Search for the cell housing the specified text and yield its [X, Y] center coordinate. 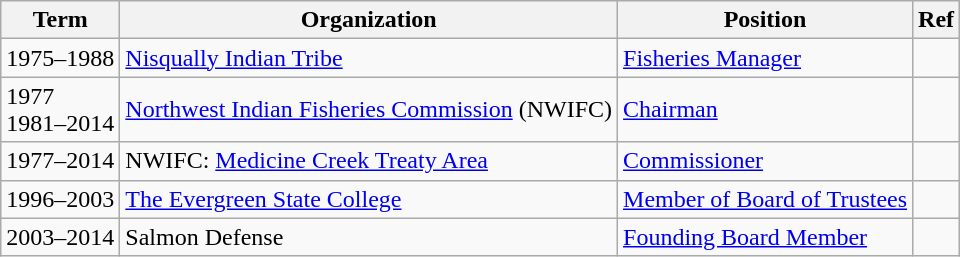
Nisqually Indian Tribe [369, 58]
Commissioner [766, 161]
Northwest Indian Fisheries Commission (NWIFC) [369, 110]
Position [766, 20]
1996–2003 [60, 199]
NWIFC: Medicine Creek Treaty Area [369, 161]
The Evergreen State College [369, 199]
Organization [369, 20]
1977–2014 [60, 161]
Chairman [766, 110]
Member of Board of Trustees [766, 199]
Term [60, 20]
Founding Board Member [766, 237]
Salmon Defense [369, 237]
2003–2014 [60, 237]
19771981–2014 [60, 110]
Fisheries Manager [766, 58]
1975–1988 [60, 58]
Ref [936, 20]
